Output the (x, y) coordinate of the center of the cell containing the given text.  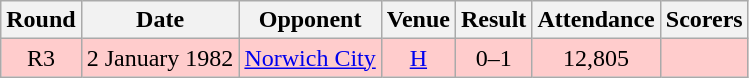
R3 (41, 58)
12,805 (596, 58)
0–1 (493, 58)
Date (160, 20)
Scorers (704, 20)
H (418, 58)
2 January 1982 (160, 58)
Attendance (596, 20)
Opponent (310, 20)
Venue (418, 20)
Result (493, 20)
Norwich City (310, 58)
Round (41, 20)
